Find where the given text appears and provide that cell's center as [x, y] coordinate. 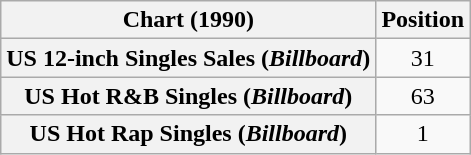
US Hot R&B Singles (Billboard) [188, 96]
1 [423, 134]
63 [423, 96]
US Hot Rap Singles (Billboard) [188, 134]
31 [423, 58]
Position [423, 20]
US 12-inch Singles Sales (Billboard) [188, 58]
Chart (1990) [188, 20]
